Output the (X, Y) coordinate of the center of the cell containing the given text.  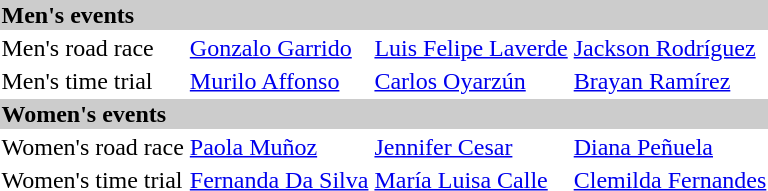
Men's events (384, 15)
Women's road race (92, 147)
Jennifer Cesar (471, 147)
Brayan Ramírez (670, 81)
Men's road race (92, 48)
Women's events (384, 114)
Paola Muñoz (279, 147)
Jackson Rodríguez (670, 48)
Luis Felipe Laverde (471, 48)
Diana Peñuela (670, 147)
Men's time trial (92, 81)
Gonzalo Garrido (279, 48)
Murilo Affonso (279, 81)
Carlos Oyarzún (471, 81)
